Provide the (x, y) coordinate of the cell's center where the given text is located.  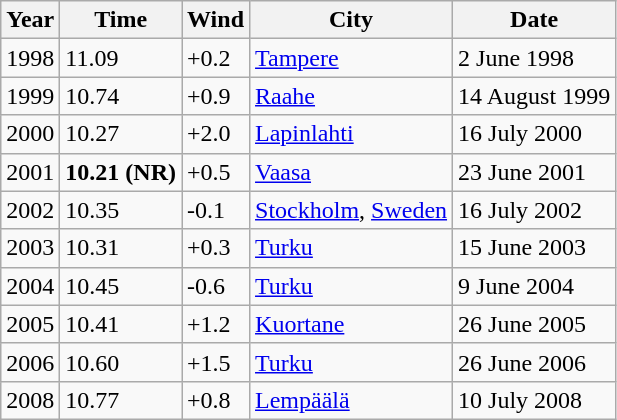
+1.5 (216, 362)
16 July 2002 (534, 210)
10.74 (121, 96)
2003 (30, 248)
+2.0 (216, 134)
Wind (216, 20)
Time (121, 20)
10.60 (121, 362)
+0.5 (216, 172)
Date (534, 20)
+1.2 (216, 324)
2002 (30, 210)
9 June 2004 (534, 286)
1998 (30, 58)
2005 (30, 324)
2008 (30, 400)
City (352, 20)
-0.1 (216, 210)
10.21 (NR) (121, 172)
10.27 (121, 134)
+0.9 (216, 96)
+0.3 (216, 248)
14 August 1999 (534, 96)
+0.8 (216, 400)
2 June 1998 (534, 58)
+0.2 (216, 58)
15 June 2003 (534, 248)
26 June 2005 (534, 324)
Lapinlahti (352, 134)
1999 (30, 96)
10.31 (121, 248)
10.77 (121, 400)
10.35 (121, 210)
26 June 2006 (534, 362)
11.09 (121, 58)
10 July 2008 (534, 400)
Vaasa (352, 172)
2000 (30, 134)
2001 (30, 172)
-0.6 (216, 286)
10.45 (121, 286)
16 July 2000 (534, 134)
Raahe (352, 96)
10.41 (121, 324)
Lempäälä (352, 400)
2004 (30, 286)
23 June 2001 (534, 172)
2006 (30, 362)
Year (30, 20)
Kuortane (352, 324)
Tampere (352, 58)
Stockholm, Sweden (352, 210)
